Determine the (X, Y) coordinate at the center of the cell enclosing the given text.  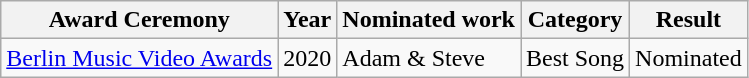
Result (689, 20)
Nominated work (429, 20)
Berlin Music Video Awards (140, 58)
Nominated (689, 58)
Year (308, 20)
Adam & Steve (429, 58)
Category (574, 20)
Award Ceremony (140, 20)
2020 (308, 58)
Best Song (574, 58)
